Capture the cell that displays the provided text and extract its [x, y] central coordinate. 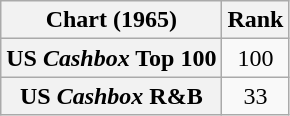
US Cashbox R&B [112, 96]
100 [256, 58]
Rank [256, 20]
US Cashbox Top 100 [112, 58]
33 [256, 96]
Chart (1965) [112, 20]
